For the text-containing cell, return its midpoint in (X, Y) coordinate format. 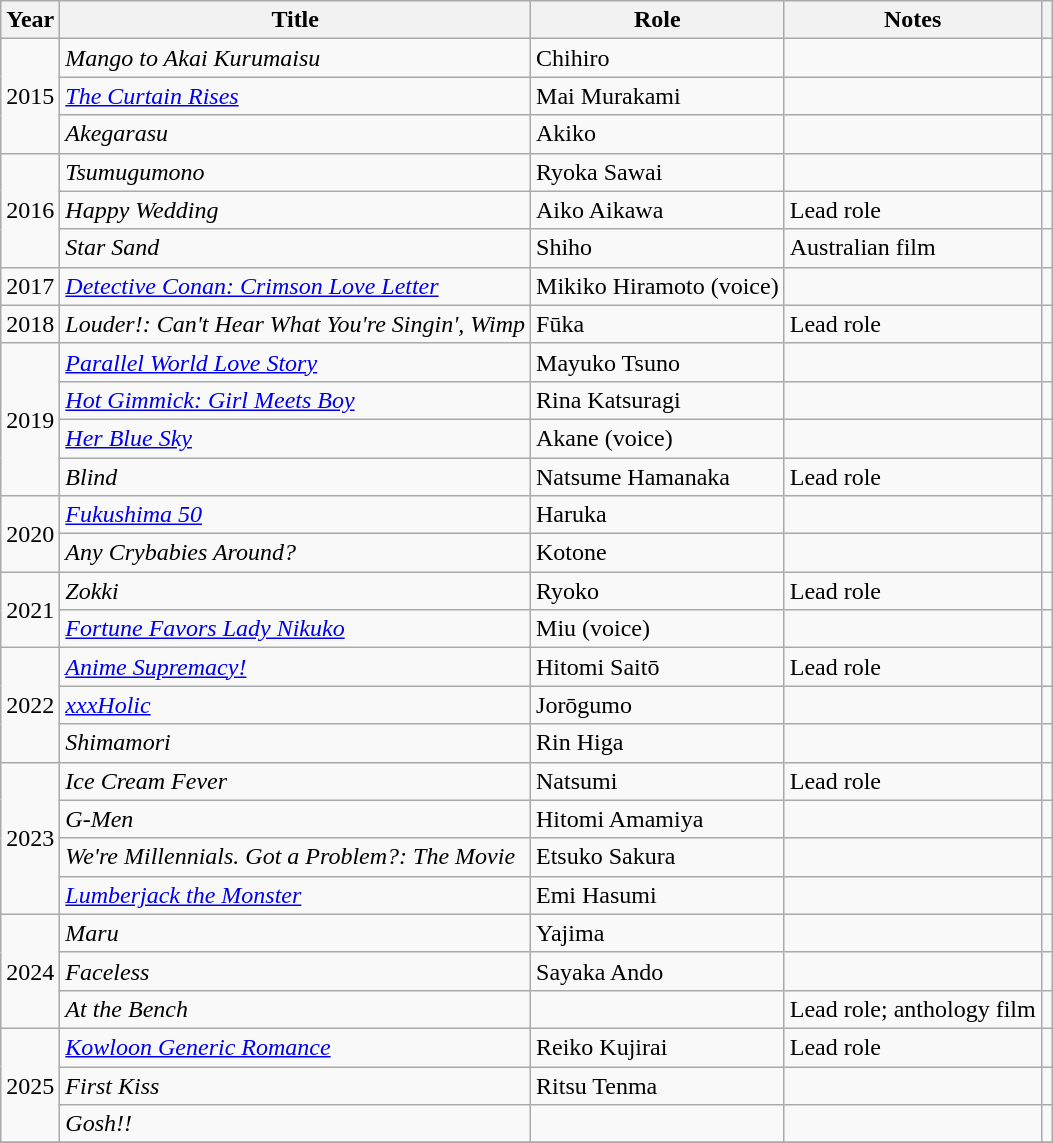
Akane (voice) (658, 438)
2016 (30, 210)
2022 (30, 705)
Natsume Hamanaka (658, 477)
Hitomi Saitō (658, 667)
Kowloon Generic Romance (296, 1047)
Mayuko Tsuno (658, 362)
Ryoko (658, 591)
Reiko Kujirai (658, 1047)
Maru (296, 933)
First Kiss (296, 1085)
Natsumi (658, 781)
Tsumugumono (296, 172)
2017 (30, 286)
At the Bench (296, 1009)
Ryoka Sawai (658, 172)
Star Sand (296, 248)
Haruka (658, 515)
G-Men (296, 819)
Kotone (658, 553)
2024 (30, 971)
Sayaka Ando (658, 971)
Chihiro (658, 58)
Anime Supremacy! (296, 667)
Emi Hasumi (658, 895)
Fortune Favors Lady Nikuko (296, 629)
Mango to Akai Kurumaisu (296, 58)
Akegarasu (296, 134)
2025 (30, 1085)
Happy Wedding (296, 210)
Lead role; anthology film (912, 1009)
Year (30, 20)
2019 (30, 419)
Mai Murakami (658, 96)
Akiko (658, 134)
Yajima (658, 933)
The Curtain Rises (296, 96)
Shiho (658, 248)
Her Blue Sky (296, 438)
Blind (296, 477)
Title (296, 20)
Etsuko Sakura (658, 857)
Any Crybabies Around? (296, 553)
2023 (30, 838)
Mikiko Hiramoto (voice) (658, 286)
Ritsu Tenma (658, 1085)
Role (658, 20)
2020 (30, 534)
2018 (30, 324)
xxxHolic (296, 705)
Detective Conan: Crimson Love Letter (296, 286)
Australian film (912, 248)
Ice Cream Fever (296, 781)
Rina Katsuragi (658, 400)
Notes (912, 20)
2015 (30, 96)
Gosh!! (296, 1124)
Lumberjack the Monster (296, 895)
Parallel World Love Story (296, 362)
Hitomi Amamiya (658, 819)
Fūka (658, 324)
Zokki (296, 591)
Louder!: Can't Hear What You're Singin', Wimp (296, 324)
Rin Higa (658, 743)
Jorōgumo (658, 705)
Shimamori (296, 743)
We're Millennials. Got a Problem?: The Movie (296, 857)
Fukushima 50 (296, 515)
2021 (30, 610)
Hot Gimmick: Girl Meets Boy (296, 400)
Aiko Aikawa (658, 210)
Miu (voice) (658, 629)
Faceless (296, 971)
